Capture the cell that displays the provided text and extract its [x, y] central coordinate. 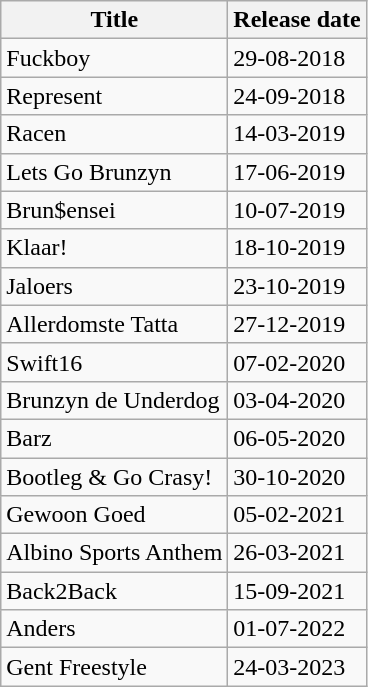
Represent [114, 96]
18-10-2019 [297, 248]
Barz [114, 438]
24-09-2018 [297, 96]
Swift16 [114, 362]
26-03-2021 [297, 553]
Brun$ensei [114, 210]
17-06-2019 [297, 172]
Bootleg & Go Crasy! [114, 477]
01-07-2022 [297, 629]
30-10-2020 [297, 477]
Lets Go Brunzyn [114, 172]
Klaar! [114, 248]
Brunzyn de Underdog [114, 400]
Anders [114, 629]
15-09-2021 [297, 591]
27-12-2019 [297, 324]
Title [114, 20]
Back2Back [114, 591]
10-07-2019 [297, 210]
29-08-2018 [297, 58]
07-02-2020 [297, 362]
Fuckboy [114, 58]
23-10-2019 [297, 286]
05-02-2021 [297, 515]
Gent Freestyle [114, 667]
03-04-2020 [297, 400]
06-05-2020 [297, 438]
Albino Sports Anthem [114, 553]
Racen [114, 134]
24-03-2023 [297, 667]
Allerdomste Tatta [114, 324]
Release date [297, 20]
Jaloers [114, 286]
14-03-2019 [297, 134]
Gewoon Goed [114, 515]
